Scan for the cell matching the given text and deliver its (x, y) coordinate at center. 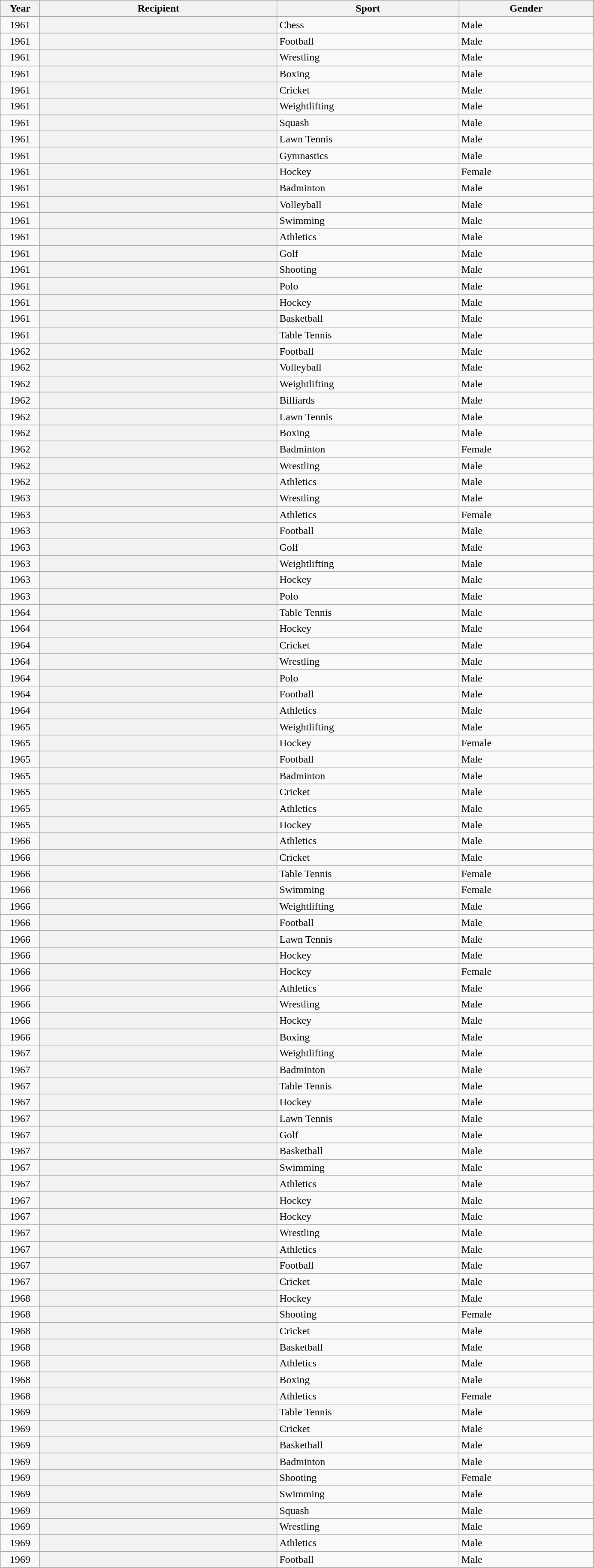
Sport (368, 9)
Recipient (159, 9)
Gender (526, 9)
Billiards (368, 400)
Gymnastics (368, 155)
Year (20, 9)
Chess (368, 25)
